Scan for the cell matching the given text and deliver its [x, y] coordinate at center. 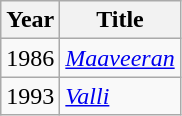
1993 [30, 96]
1986 [30, 58]
Title [120, 20]
Maaveeran [120, 58]
Year [30, 20]
Valli [120, 96]
